Identify which cell holds the provided text, then report its [x, y] central coordinate. 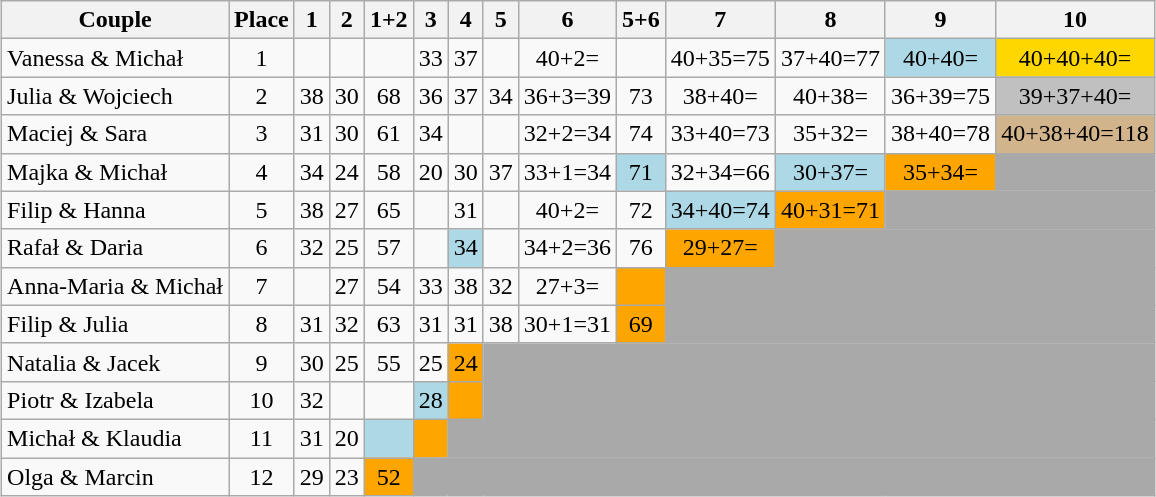
Majka & Michał [116, 172]
58 [388, 172]
32+2=34 [567, 134]
76 [640, 248]
29+27= [720, 248]
30+1=31 [567, 324]
72 [640, 210]
37+40=77 [830, 58]
38+40=78 [940, 134]
54 [388, 286]
39+37+40= [1076, 96]
30+37= [830, 172]
38+40= [720, 96]
28 [430, 400]
36+39=75 [940, 96]
33+1=34 [567, 172]
69 [640, 324]
29 [312, 477]
23 [346, 477]
Rafał & Daria [116, 248]
36+3=39 [567, 96]
40+35=75 [720, 58]
Couple [116, 20]
Anna-Maria & Michał [116, 286]
40+38+40=118 [1076, 134]
1+2 [388, 20]
40+31=71 [830, 210]
Piotr & Izabela [116, 400]
74 [640, 134]
40+40+40= [1076, 58]
12 [262, 477]
65 [388, 210]
Filip & Hanna [116, 210]
52 [388, 477]
61 [388, 134]
33+40=73 [720, 134]
11 [262, 438]
Natalia & Jacek [116, 362]
35+34= [940, 172]
40+38= [830, 96]
Place [262, 20]
Julia & Wojciech [116, 96]
34+40=74 [720, 210]
63 [388, 324]
Maciej & Sara [116, 134]
40+40= [940, 58]
Filip & Julia [116, 324]
57 [388, 248]
35+32= [830, 134]
Michał & Klaudia [116, 438]
5+6 [640, 20]
71 [640, 172]
36 [430, 96]
Vanessa & Michał [116, 58]
68 [388, 96]
55 [388, 362]
73 [640, 96]
34+2=36 [567, 248]
Olga & Marcin [116, 477]
27+3= [567, 286]
32+34=66 [720, 172]
